Identify which cell holds the provided text, then report its (x, y) central coordinate. 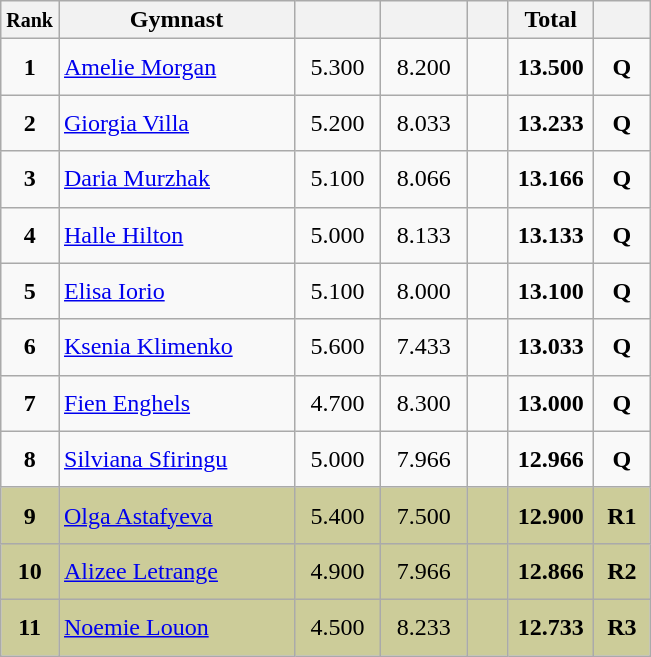
8.233 (424, 627)
13.033 (551, 347)
11 (30, 627)
Silviana Sfiringu (176, 459)
8 (30, 459)
5.200 (338, 123)
Elisa Iorio (176, 291)
12.733 (551, 627)
1 (30, 67)
8.033 (424, 123)
Amelie Morgan (176, 67)
Daria Murzhak (176, 179)
7 (30, 403)
13.133 (551, 235)
4.500 (338, 627)
10 (30, 571)
13.100 (551, 291)
13.166 (551, 179)
5.300 (338, 67)
7.433 (424, 347)
8.300 (424, 403)
8.200 (424, 67)
R3 (622, 627)
4.700 (338, 403)
13.000 (551, 403)
13.500 (551, 67)
12.866 (551, 571)
Giorgia Villa (176, 123)
4 (30, 235)
8.000 (424, 291)
9 (30, 515)
6 (30, 347)
Rank (30, 20)
R1 (622, 515)
Alizee Letrange (176, 571)
Halle Hilton (176, 235)
8.066 (424, 179)
13.233 (551, 123)
4.900 (338, 571)
12.900 (551, 515)
5.600 (338, 347)
Fien Enghels (176, 403)
8.133 (424, 235)
Gymnast (176, 20)
Olga Astafyeva (176, 515)
Noemie Louon (176, 627)
2 (30, 123)
Total (551, 20)
12.966 (551, 459)
Ksenia Klimenko (176, 347)
3 (30, 179)
5.400 (338, 515)
5 (30, 291)
R2 (622, 571)
7.500 (424, 515)
